Return the [x, y] coordinate for the center point of the cell that contains the specified text.  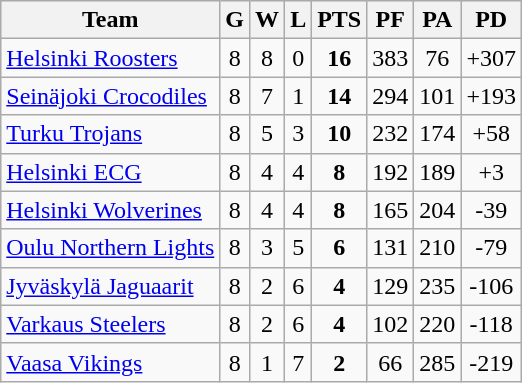
Helsinki Roosters [110, 58]
66 [390, 362]
165 [390, 210]
Vaasa Vikings [110, 362]
383 [390, 58]
-106 [492, 286]
174 [438, 134]
192 [390, 172]
0 [298, 58]
PF [390, 20]
129 [390, 286]
Helsinki Wolverines [110, 210]
102 [390, 324]
+3 [492, 172]
Turku Trojans [110, 134]
294 [390, 96]
W [268, 20]
+307 [492, 58]
+193 [492, 96]
PA [438, 20]
PTS [340, 20]
G [235, 20]
232 [390, 134]
Oulu Northern Lights [110, 248]
-219 [492, 362]
Team [110, 20]
+58 [492, 134]
210 [438, 248]
220 [438, 324]
204 [438, 210]
-79 [492, 248]
PD [492, 20]
76 [438, 58]
Jyväskylä Jaguaarit [110, 286]
-118 [492, 324]
-39 [492, 210]
235 [438, 286]
14 [340, 96]
16 [340, 58]
10 [340, 134]
L [298, 20]
285 [438, 362]
189 [438, 172]
Varkaus Steelers [110, 324]
131 [390, 248]
Seinäjoki Crocodiles [110, 96]
101 [438, 96]
Helsinki ECG [110, 172]
